Return (X, Y) of the center of cell containing provided text 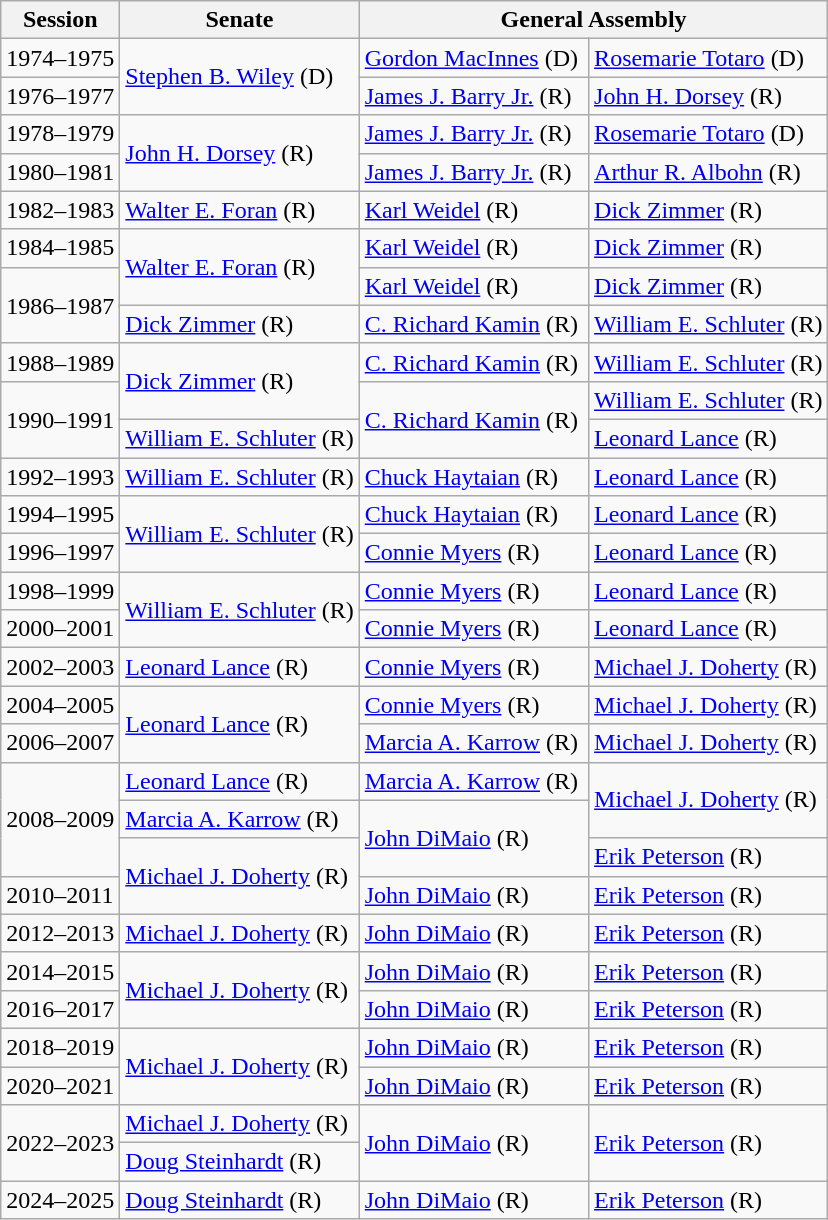
1986–1987 (60, 305)
Stephen B. Wiley (D) (240, 77)
2002–2003 (60, 667)
2000–2001 (60, 629)
1982–1983 (60, 210)
1984–1985 (60, 248)
Gordon MacInnes (D) (474, 58)
2020–2021 (60, 1085)
2016–2017 (60, 1009)
2004–2005 (60, 705)
2012–2013 (60, 933)
2008–2009 (60, 819)
1978–1979 (60, 134)
Session (60, 20)
1976–1977 (60, 96)
1996–1997 (60, 553)
2024–2025 (60, 1200)
1998–1999 (60, 591)
1980–1981 (60, 172)
1992–1993 (60, 477)
2010–2011 (60, 895)
2022–2023 (60, 1143)
2018–2019 (60, 1047)
Senate (240, 20)
1974–1975 (60, 58)
1988–1989 (60, 362)
1990–1991 (60, 419)
General Assembly (594, 20)
2006–2007 (60, 743)
2014–2015 (60, 971)
1994–1995 (60, 515)
Arthur R. Albohn (R) (708, 172)
